Capture the cell that displays the provided text and extract its [X, Y] central coordinate. 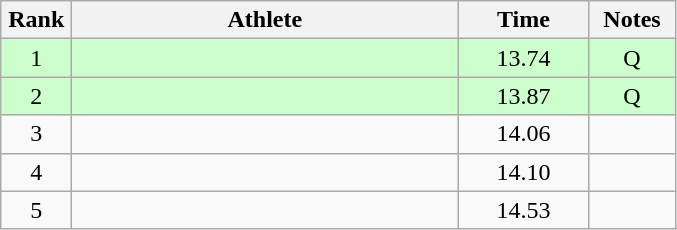
13.74 [524, 58]
Time [524, 20]
Athlete [265, 20]
Notes [632, 20]
Rank [36, 20]
2 [36, 96]
14.53 [524, 210]
1 [36, 58]
14.10 [524, 172]
13.87 [524, 96]
5 [36, 210]
3 [36, 134]
14.06 [524, 134]
4 [36, 172]
